Find where the given text appears and provide that cell's center as [X, Y] coordinate. 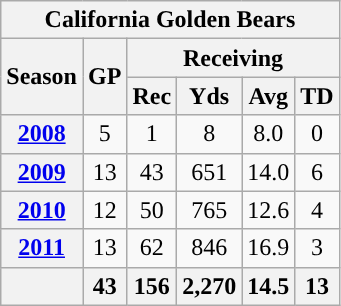
14.5 [268, 286]
2010 [42, 210]
1 [152, 134]
2011 [42, 248]
14.0 [268, 172]
16.9 [268, 248]
Season [42, 77]
846 [210, 248]
12 [104, 210]
62 [152, 248]
12.6 [268, 210]
Avg [268, 96]
8.0 [268, 134]
Receiving [233, 58]
651 [210, 172]
California Golden Bears [170, 20]
Yds [210, 96]
6 [317, 172]
4 [317, 210]
156 [152, 286]
765 [210, 210]
3 [317, 248]
GP [104, 77]
8 [210, 134]
5 [104, 134]
50 [152, 210]
TD [317, 96]
2009 [42, 172]
Rec [152, 96]
2,270 [210, 286]
0 [317, 134]
2008 [42, 134]
